Provide the [X, Y] coordinate of the cell's center where the given text is located.  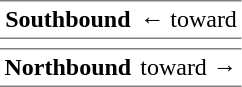
Northbound [68, 68]
Southbound [68, 20]
toward → [189, 68]
← toward [189, 20]
